Identify which cell holds the provided text, then report its (X, Y) central coordinate. 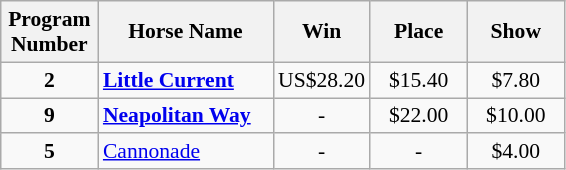
$15.40 (418, 80)
Cannonade (186, 152)
Little Current (186, 80)
US$28.20 (322, 80)
Neapolitan Way (186, 116)
5 (50, 152)
$7.80 (516, 80)
Win (322, 32)
$22.00 (418, 116)
$4.00 (516, 152)
Place (418, 32)
9 (50, 116)
Show (516, 32)
$10.00 (516, 116)
Horse Name (186, 32)
2 (50, 80)
Program Number (50, 32)
